Extract the (X, Y) coordinate from the center of the cell holding the provided text.  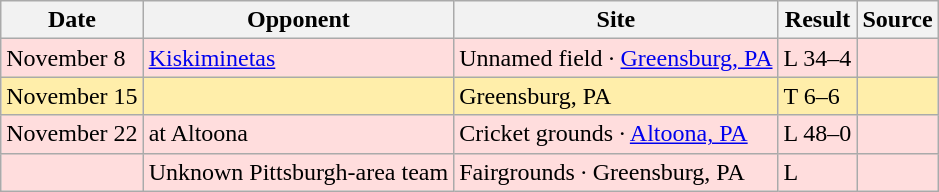
L (818, 172)
November 15 (72, 96)
Date (72, 20)
at Altoona (298, 134)
L 34–4 (818, 58)
Unknown Pittsburgh-area team (298, 172)
Kiskiminetas (298, 58)
Unnamed field · Greensburg, PA (616, 58)
Source (898, 20)
Fairgrounds · Greensburg, PA (616, 172)
Cricket grounds · Altoona, PA (616, 134)
Result (818, 20)
Site (616, 20)
November 8 (72, 58)
L 48–0 (818, 134)
Greensburg, PA (616, 96)
T 6–6 (818, 96)
Opponent (298, 20)
November 22 (72, 134)
